Capture the cell that displays the provided text and extract its [x, y] central coordinate. 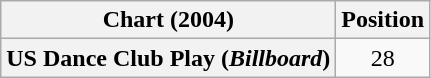
Position [383, 20]
Chart (2004) [168, 20]
28 [383, 58]
US Dance Club Play (Billboard) [168, 58]
